Detect which cell encompasses the target text, then output its (x, y) center coordinate. 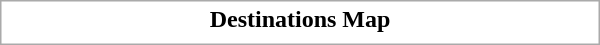
Destinations Map (300, 19)
